Output the [x, y] coordinate of the center of the cell containing the given text.  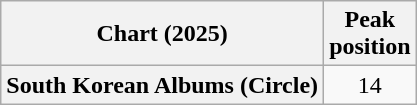
14 [370, 85]
Chart (2025) [162, 34]
Peakposition [370, 34]
South Korean Albums (Circle) [162, 85]
